Search for the cell housing the specified text and yield its [X, Y] center coordinate. 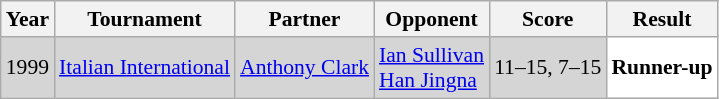
Tournament [144, 19]
Runner-up [662, 68]
Year [28, 19]
11–15, 7–15 [548, 68]
Score [548, 19]
Opponent [432, 19]
Ian Sullivan Han Jingna [432, 68]
Anthony Clark [304, 68]
Partner [304, 19]
Result [662, 19]
1999 [28, 68]
Italian International [144, 68]
